Locate the cell with the specified text and output its [x, y] center coordinate. 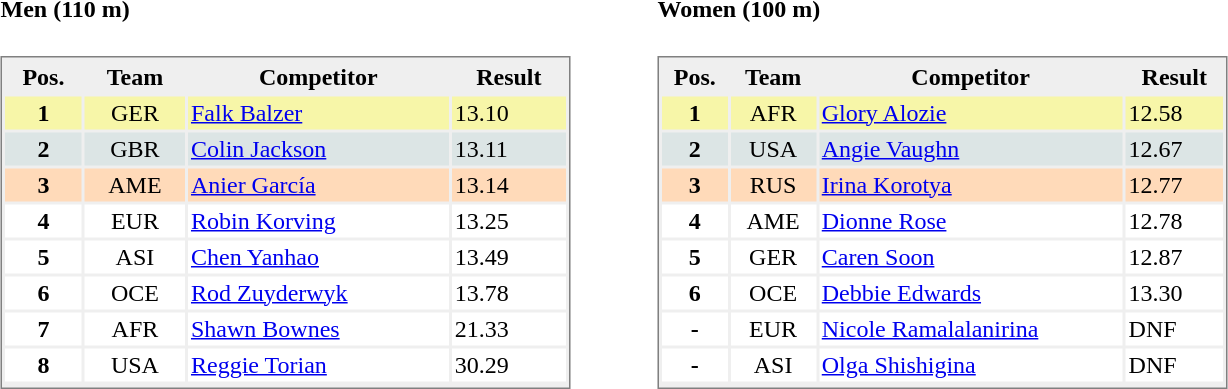
13.10 [509, 112]
Rod Zuyderwyk [318, 292]
12.78 [1174, 220]
13.11 [509, 148]
12.77 [1174, 184]
GBR [135, 148]
Colin Jackson [318, 148]
13.78 [509, 292]
Falk Balzer [318, 112]
Reggie Torian [318, 364]
7 [44, 328]
Olga Shishigina [971, 364]
Anier García [318, 184]
13.30 [1174, 292]
Glory Alozie [971, 112]
13.49 [509, 256]
Dionne Rose [971, 220]
13.25 [509, 220]
Debbie Edwards [971, 292]
8 [44, 364]
Nicole Ramalalanirina [971, 328]
Irina Korotya [971, 184]
12.58 [1174, 112]
30.29 [509, 364]
RUS [774, 184]
Chen Yanhao [318, 256]
Angie Vaughn [971, 148]
Shawn Bownes [318, 328]
12.87 [1174, 256]
Robin Korving [318, 220]
13.14 [509, 184]
Caren Soon [971, 256]
12.67 [1174, 148]
21.33 [509, 328]
